Locate the cell with the specified text and output its [x, y] center coordinate. 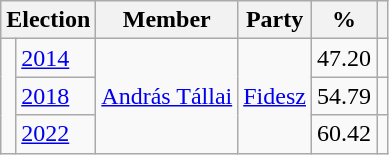
András Tállai [167, 96]
2014 [56, 58]
Fidesz [275, 96]
47.20 [344, 58]
% [344, 20]
2018 [56, 96]
Party [275, 20]
Member [167, 20]
54.79 [344, 96]
Election [48, 20]
60.42 [344, 134]
2022 [56, 134]
